Identify which cell holds the provided text, then report its (x, y) central coordinate. 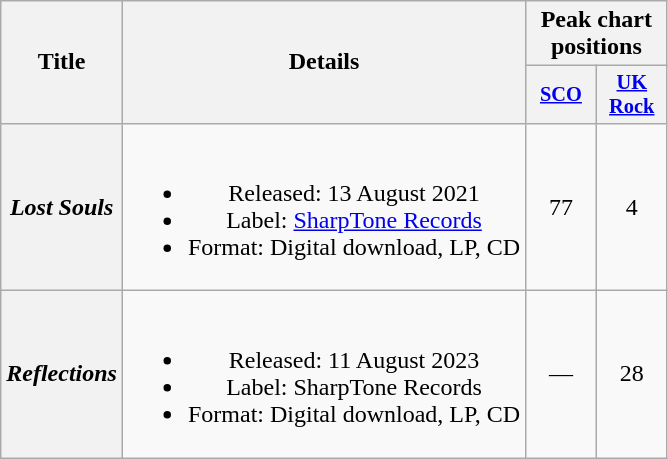
Peak chart positions (597, 34)
— (562, 374)
4 (632, 206)
Reflections (62, 374)
Released: 13 August 2021Label: SharpTone RecordsFormat: Digital download, LP, CD (324, 206)
Title (62, 62)
UK Rock (632, 95)
28 (632, 374)
SCO (562, 95)
Details (324, 62)
Lost Souls (62, 206)
Released: 11 August 2023Label: SharpTone RecordsFormat: Digital download, LP, CD (324, 374)
77 (562, 206)
